Determine the (X, Y) coordinate at the center of the cell enclosing the given text.  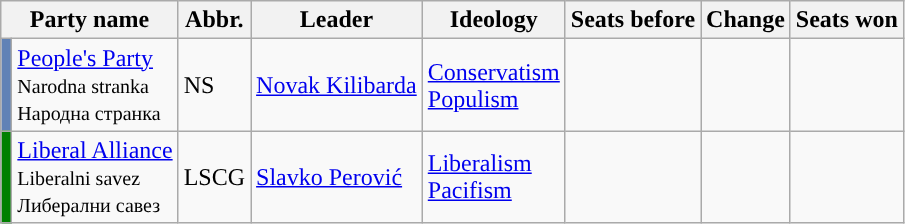
Liberal AllianceLiberalni savezЛиберални савез (95, 177)
People's PartyNarodna strankaНародна странка (95, 85)
Change (746, 20)
Leader (337, 20)
LiberalismPacifism (494, 177)
Seats before (632, 20)
Novak Kilibarda (337, 85)
Abbr. (214, 20)
Ideology (494, 20)
NS (214, 85)
Party name (90, 20)
LSCG (214, 177)
Seats won (846, 20)
Slavko Perović (337, 177)
ConservatismPopulism (494, 85)
